Return the [x, y] coordinate for the center point of the cell that contains the specified text.  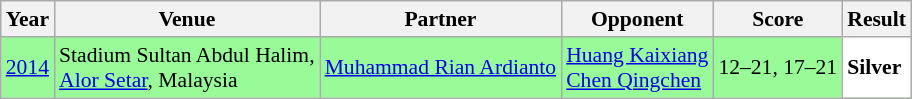
Venue [187, 19]
12–21, 17–21 [778, 68]
Stadium Sultan Abdul Halim,Alor Setar, Malaysia [187, 68]
Partner [441, 19]
Score [778, 19]
Huang Kaixiang Chen Qingchen [637, 68]
Year [28, 19]
Silver [876, 68]
Opponent [637, 19]
Muhammad Rian Ardianto [441, 68]
2014 [28, 68]
Result [876, 19]
